Pinpoint the cell where the given text exists, returning its (x, y) midpoint coordinate. 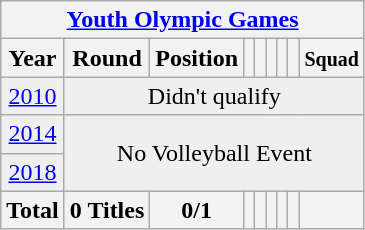
0/1 (197, 210)
Youth Olympic Games (183, 20)
Total (33, 210)
2018 (33, 172)
Position (197, 58)
2010 (33, 96)
Squad (332, 58)
0 Titles (107, 210)
Round (107, 58)
Didn't qualify (214, 96)
Year (33, 58)
No Volleyball Event (214, 153)
2014 (33, 134)
